Capture the cell that displays the provided text and extract its [X, Y] central coordinate. 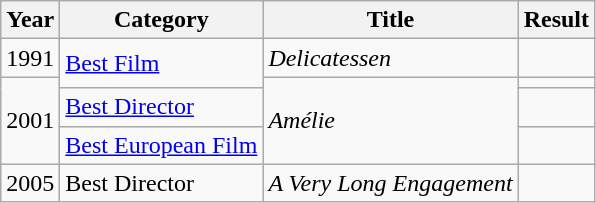
Year [30, 20]
Title [390, 20]
Amélie [390, 120]
1991 [30, 58]
Best Film [162, 64]
A Very Long Engagement [390, 183]
Result [556, 20]
2001 [30, 120]
2005 [30, 183]
Delicatessen [390, 58]
Best European Film [162, 145]
Category [162, 20]
